Locate the cell with the specified text and output its [X, Y] center coordinate. 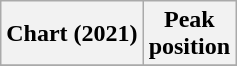
Chart (2021) [72, 34]
Peakposition [189, 34]
